Capture the cell that displays the provided text and extract its (X, Y) central coordinate. 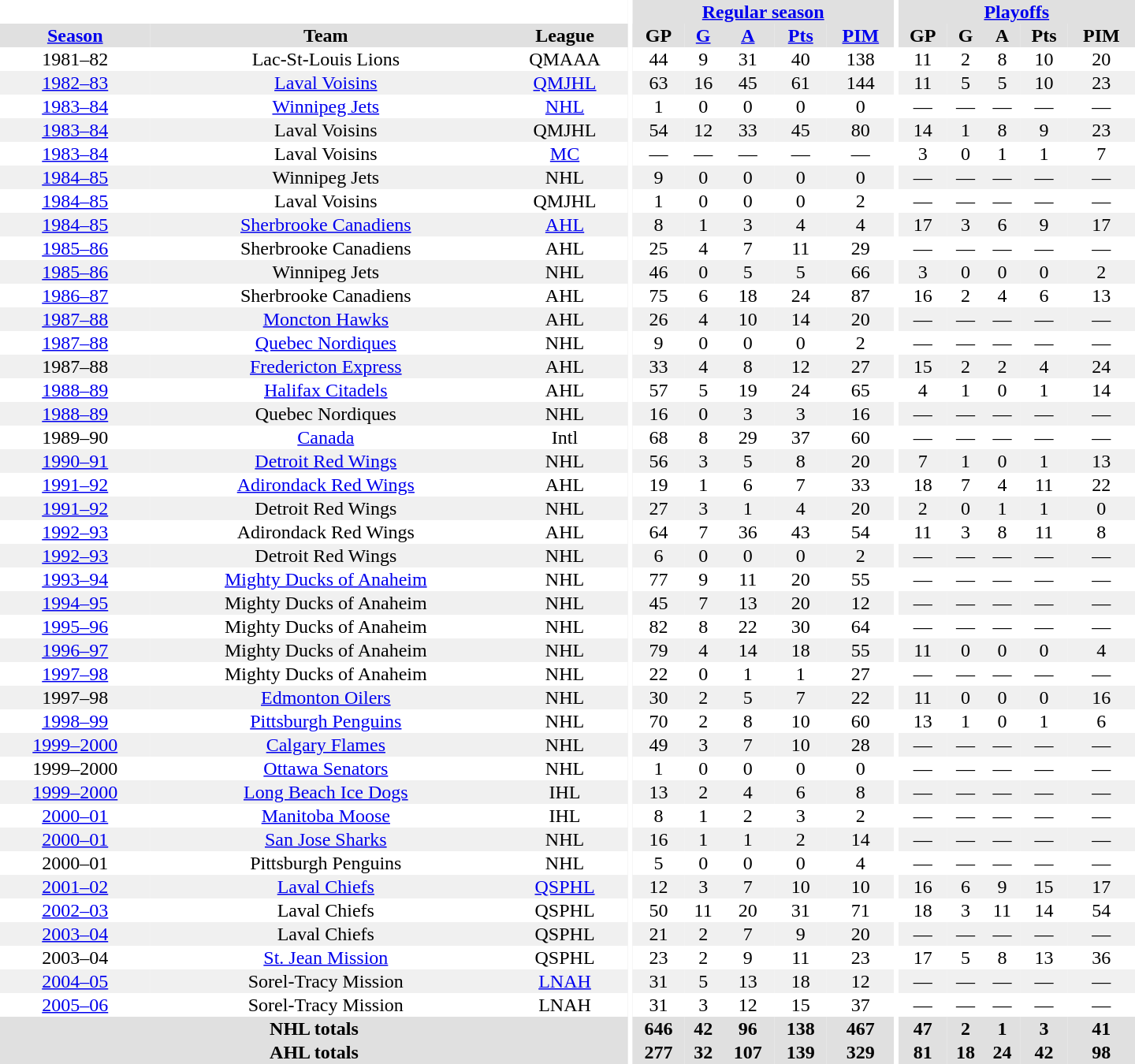
80 (861, 130)
Manitoba Moose (326, 816)
41 (1102, 1029)
1990–91 (75, 461)
277 (659, 1052)
Calgary Flames (326, 745)
40 (801, 59)
98 (1102, 1052)
Playoffs (1017, 12)
1998–99 (75, 721)
San Jose Sharks (326, 839)
144 (861, 83)
Edmonton Oilers (326, 698)
32 (703, 1052)
1989–90 (75, 437)
46 (659, 272)
96 (747, 1029)
1995–96 (75, 627)
Lac-St-Louis Lions (326, 59)
71 (861, 910)
82 (659, 627)
646 (659, 1029)
MC (564, 154)
21 (659, 934)
2002–03 (75, 910)
1981–82 (75, 59)
Intl (564, 437)
2005–06 (75, 1005)
25 (659, 248)
467 (861, 1029)
28 (861, 745)
Canada (326, 437)
Team (326, 35)
43 (801, 532)
1993–94 (75, 579)
68 (659, 437)
Halifax Citadels (326, 390)
77 (659, 579)
Long Beach Ice Dogs (326, 792)
81 (923, 1052)
50 (659, 910)
AHL totals (314, 1052)
70 (659, 721)
Season (75, 35)
2004–05 (75, 981)
75 (659, 296)
61 (801, 83)
79 (659, 650)
1986–87 (75, 296)
65 (861, 390)
56 (659, 461)
44 (659, 59)
League (564, 35)
Moncton Hawks (326, 319)
1982–83 (75, 83)
107 (747, 1052)
NHL totals (314, 1029)
66 (861, 272)
Fredericton Express (326, 366)
Ottawa Senators (326, 768)
87 (861, 296)
26 (659, 319)
2001–02 (75, 887)
329 (861, 1052)
QMAAA (564, 59)
49 (659, 745)
1996–97 (75, 650)
Regular season (763, 12)
47 (923, 1029)
St. Jean Mission (326, 958)
63 (659, 83)
1994–95 (75, 603)
139 (801, 1052)
57 (659, 390)
